Output the (X, Y) coordinate of the center of the cell containing the given text.  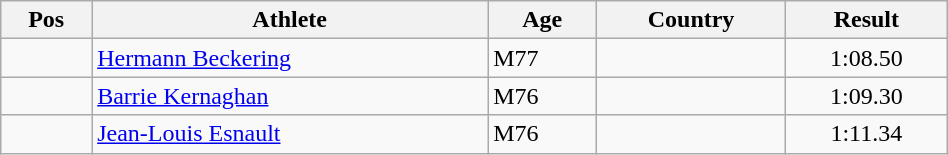
1:11.34 (866, 134)
Result (866, 20)
Pos (46, 20)
Athlete (290, 20)
Jean-Louis Esnault (290, 134)
Country (692, 20)
Hermann Beckering (290, 58)
1:08.50 (866, 58)
M77 (542, 58)
1:09.30 (866, 96)
Age (542, 20)
Barrie Kernaghan (290, 96)
